Locate the cell with the specified text and output its [X, Y] center coordinate. 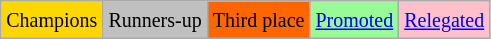
Third place [258, 20]
Champions [52, 20]
Relegated [444, 20]
Runners-up [155, 20]
Promoted [354, 20]
